Detect which cell encompasses the target text, then output its [X, Y] center coordinate. 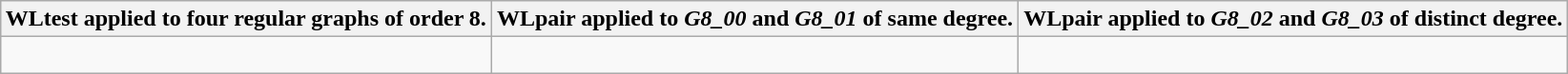
WLpair applied to G8_02 and G8_03 of distinct degree. [1293, 19]
WLpair applied to G8_00 and G8_01 of same degree. [754, 19]
WLtest applied to four regular graphs of order 8. [246, 19]
